Pinpoint the cell where the given text exists, returning its (X, Y) midpoint coordinate. 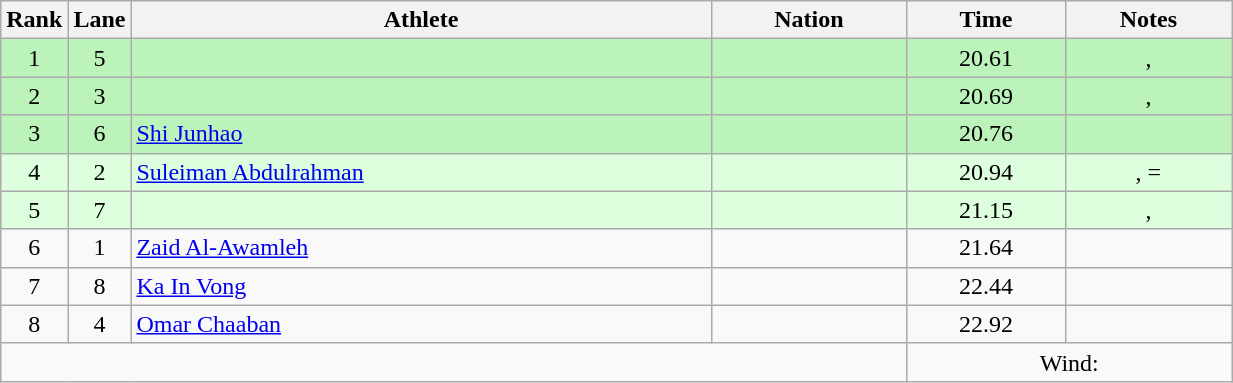
Zaid Al-Awamleh (421, 248)
Shi Junhao (421, 134)
Ka In Vong (421, 286)
Lane (100, 20)
20.61 (986, 58)
21.64 (986, 248)
Rank (34, 20)
Notes (1148, 20)
, = (1148, 172)
Athlete (421, 20)
Time (986, 20)
Omar Chaaban (421, 324)
Nation (809, 20)
Suleiman Abdulrahman (421, 172)
20.76 (986, 134)
Wind: (1070, 362)
20.69 (986, 96)
21.15 (986, 210)
20.94 (986, 172)
22.92 (986, 324)
22.44 (986, 286)
